Pinpoint the cell where the given text exists, returning its [x, y] midpoint coordinate. 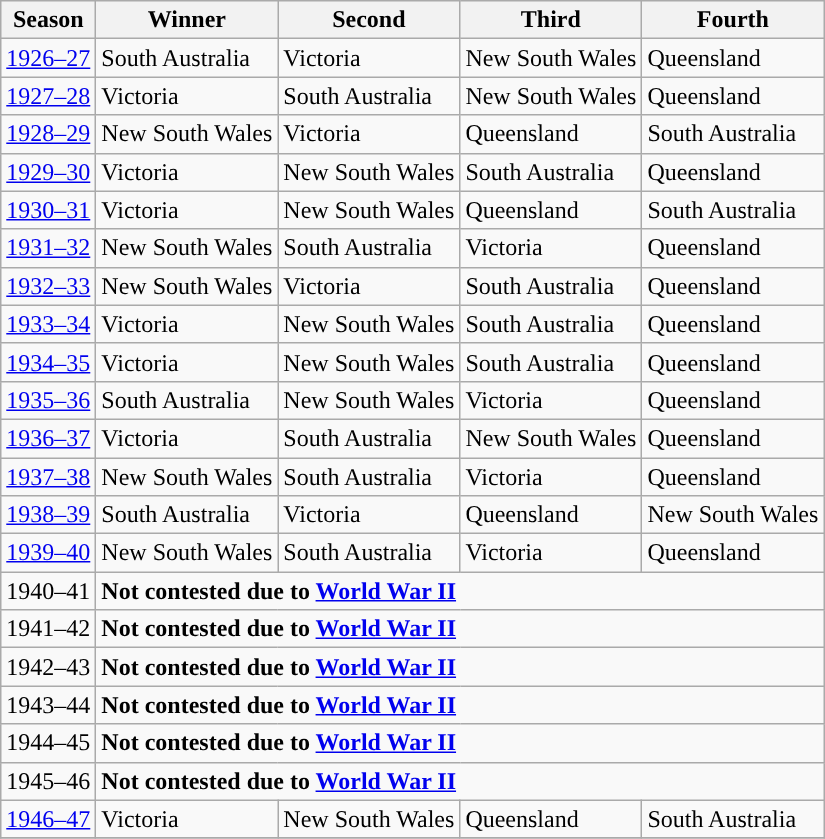
1945–46 [48, 781]
1932–33 [48, 286]
1935–36 [48, 400]
1939–40 [48, 553]
Winner [187, 20]
1937–38 [48, 477]
1942–43 [48, 667]
Third [551, 20]
1944–45 [48, 743]
1926–27 [48, 58]
1943–44 [48, 705]
1933–34 [48, 324]
1938–39 [48, 515]
1934–35 [48, 362]
1930–31 [48, 210]
1928–29 [48, 134]
1936–37 [48, 438]
Fourth [733, 20]
1946–47 [48, 819]
1927–28 [48, 96]
1940–41 [48, 591]
Season [48, 20]
1929–30 [48, 172]
1941–42 [48, 629]
Second [369, 20]
1931–32 [48, 248]
